Identify which cell holds the provided text, then report its [x, y] central coordinate. 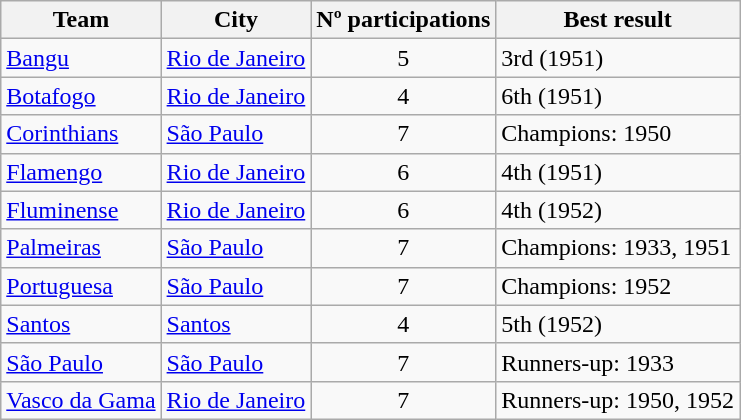
Champions: 1933, 1951 [618, 248]
Champions: 1952 [618, 286]
5 [404, 58]
Botafogo [81, 96]
Portuguesa [81, 286]
Bangu [81, 58]
4th (1952) [618, 210]
6th (1951) [618, 96]
3rd (1951) [618, 58]
5th (1952) [618, 324]
4th (1951) [618, 172]
Nº participations [404, 20]
Runners-up: 1933 [618, 362]
Fluminense [81, 210]
Team [81, 20]
Corinthians [81, 134]
Runners-up: 1950, 1952 [618, 400]
Champions: 1950 [618, 134]
Flamengo [81, 172]
City [236, 20]
Palmeiras [81, 248]
Vasco da Gama [81, 400]
Best result [618, 20]
